For the text-containing cell, return its midpoint in [X, Y] coordinate format. 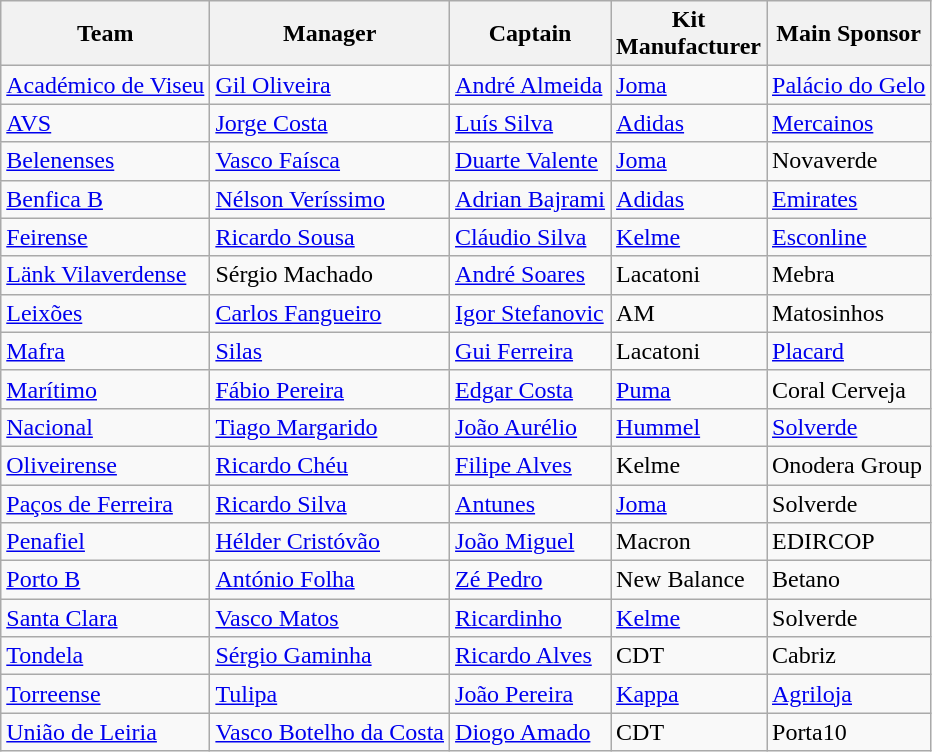
André Almeida [530, 85]
Penafiel [106, 542]
Placard [848, 351]
EDIRCOP [848, 542]
António Folha [330, 580]
Zé Pedro [530, 580]
Vasco Botelho da Costa [330, 732]
Tiago Margarido [330, 427]
Main Sponsor [848, 34]
Esconline [848, 237]
João Miguel [530, 542]
Jorge Costa [330, 123]
New Balance [689, 580]
Länk Vilaverdense [106, 275]
João Pereira [530, 694]
Macron [689, 542]
Adrian Bajrami [530, 199]
Mebra [848, 275]
Oliveirense [106, 465]
Vasco Matos [330, 618]
Gil Oliveira [330, 85]
Fábio Pereira [330, 389]
Palácio do Gelo [848, 85]
Ricardo Silva [330, 503]
Novaverde [848, 161]
Filipe Alves [530, 465]
Paços de Ferreira [106, 503]
AVS [106, 123]
Kappa [689, 694]
Carlos Fangueiro [330, 313]
Porta10 [848, 732]
Benfica B [106, 199]
Ricardo Sousa [330, 237]
João Aurélio [530, 427]
Porto B [106, 580]
Betano [848, 580]
Manager [330, 34]
Sérgio Gaminha [330, 656]
Silas [330, 351]
União de Leiria [106, 732]
Ricardo Alves [530, 656]
Puma [689, 389]
Edgar Costa [530, 389]
Tondela [106, 656]
Santa Clara [106, 618]
Captain [530, 34]
AM [689, 313]
Tulipa [330, 694]
Hummel [689, 427]
Ricardo Chéu [330, 465]
Cláudio Silva [530, 237]
Nacional [106, 427]
Vasco Faísca [330, 161]
Belenenses [106, 161]
Cabriz [848, 656]
Matosinhos [848, 313]
KitManufacturer [689, 34]
Torreense [106, 694]
Onodera Group [848, 465]
Coral Cerveja [848, 389]
Leixões [106, 313]
Sérgio Machado [330, 275]
Emirates [848, 199]
Hélder Cristóvão [330, 542]
Duarte Valente [530, 161]
Feirense [106, 237]
Mafra [106, 351]
Nélson Veríssimo [330, 199]
André Soares [530, 275]
Marítimo [106, 389]
Gui Ferreira [530, 351]
Team [106, 34]
Ricardinho [530, 618]
Antunes [530, 503]
Agriloja [848, 694]
Igor Stefanovic [530, 313]
Académico de Viseu [106, 85]
Diogo Amado [530, 732]
Mercainos [848, 123]
Luís Silva [530, 123]
